Return [x, y] of the center of cell containing provided text 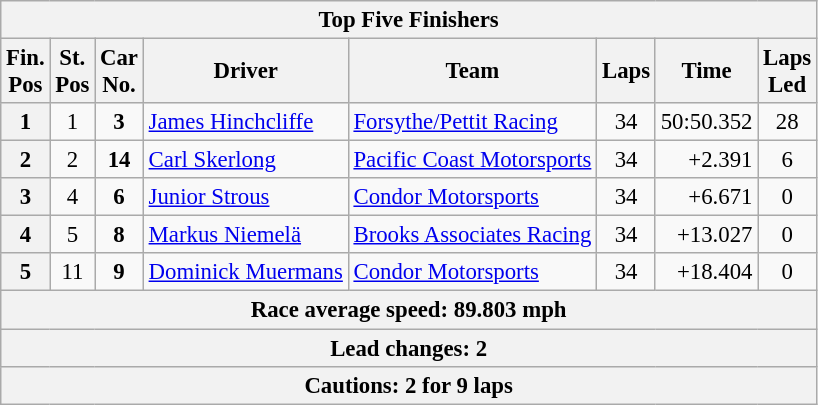
8 [120, 235]
Lead changes: 2 [409, 348]
Race average speed: 89.803 mph [409, 310]
Junior Strous [246, 197]
9 [120, 273]
James Hinchcliffe [246, 122]
28 [788, 122]
50:50.352 [706, 122]
+2.391 [706, 160]
St.Pos [72, 72]
CarNo. [120, 72]
Top Five Finishers [409, 20]
Pacific Coast Motorsports [472, 160]
Forsythe/Pettit Racing [472, 122]
11 [72, 273]
Time [706, 72]
Brooks Associates Racing [472, 235]
+6.671 [706, 197]
Laps [626, 72]
LapsLed [788, 72]
Carl Skerlong [246, 160]
Cautions: 2 for 9 laps [409, 385]
+18.404 [706, 273]
Team [472, 72]
Dominick Muermans [246, 273]
14 [120, 160]
+13.027 [706, 235]
Driver [246, 72]
Markus Niemelä [246, 235]
Fin.Pos [26, 72]
